Output the [X, Y] coordinate of the center of the cell containing the given text.  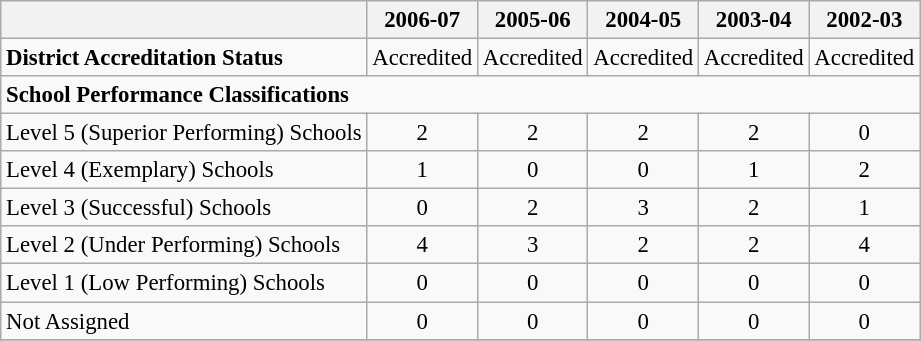
2003-04 [754, 20]
District Accreditation Status [184, 58]
Level 2 (Under Performing) Schools [184, 245]
2004-05 [644, 20]
2005-06 [532, 20]
Level 1 (Low Performing) Schools [184, 283]
Level 4 (Exemplary) Schools [184, 170]
Not Assigned [184, 321]
School Performance Classifications [460, 95]
2006-07 [422, 20]
2002-03 [864, 20]
Level 5 (Superior Performing) Schools [184, 133]
Level 3 (Successful) Schools [184, 208]
